For the text-containing cell, return its midpoint in [x, y] coordinate format. 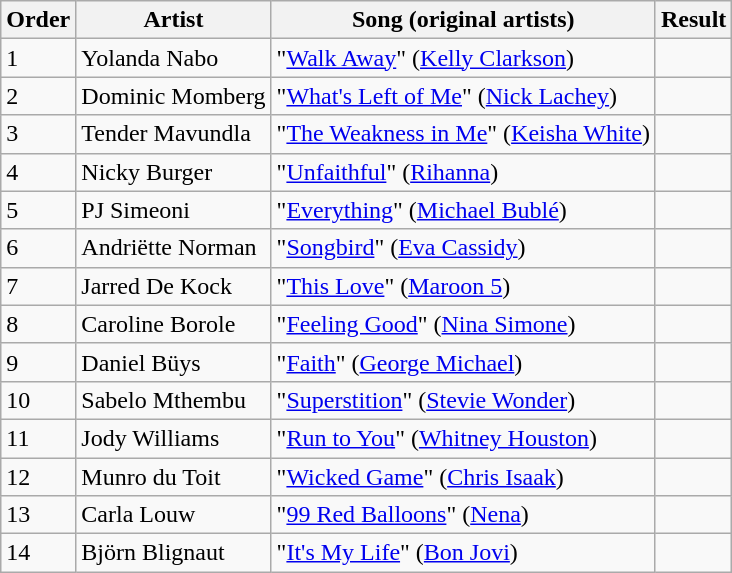
"Run to You" (Whitney Houston) [463, 438]
Caroline Borole [174, 324]
Sabelo Mthembu [174, 400]
2 [38, 96]
Song (original artists) [463, 20]
7 [38, 286]
"This Love" (Maroon 5) [463, 286]
Daniel Büys [174, 362]
3 [38, 134]
Nicky Burger [174, 172]
"The Weakness in Me" (Keisha White) [463, 134]
5 [38, 210]
Jarred De Kock [174, 286]
"Everything" (Michael Bublé) [463, 210]
14 [38, 553]
9 [38, 362]
"It's My Life" (Bon Jovi) [463, 553]
13 [38, 515]
Andriëtte Norman [174, 248]
"99 Red Balloons" (Nena) [463, 515]
Artist [174, 20]
Order [38, 20]
Munro du Toit [174, 477]
12 [38, 477]
PJ Simeoni [174, 210]
Tender Mavundla [174, 134]
11 [38, 438]
"What's Left of Me" (Nick Lachey) [463, 96]
Jody Williams [174, 438]
"Songbird" (Eva Cassidy) [463, 248]
"Wicked Game" (Chris Isaak) [463, 477]
Yolanda Nabo [174, 58]
"Walk Away" (Kelly Clarkson) [463, 58]
8 [38, 324]
Björn Blignaut [174, 553]
10 [38, 400]
"Unfaithful" (Rihanna) [463, 172]
Dominic Momberg [174, 96]
Result [693, 20]
"Faith" (George Michael) [463, 362]
"Feeling Good" (Nina Simone) [463, 324]
4 [38, 172]
"Superstition" (Stevie Wonder) [463, 400]
6 [38, 248]
Carla Louw [174, 515]
1 [38, 58]
